Return (X, Y) of the center of cell containing provided text 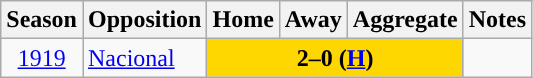
Aggregate (405, 20)
Home (243, 20)
Season (42, 20)
1919 (42, 58)
Notes (497, 20)
Nacional (144, 58)
Away (313, 20)
2–0 (H) (335, 58)
Opposition (144, 20)
